Search for the cell housing the specified text and yield its (X, Y) center coordinate. 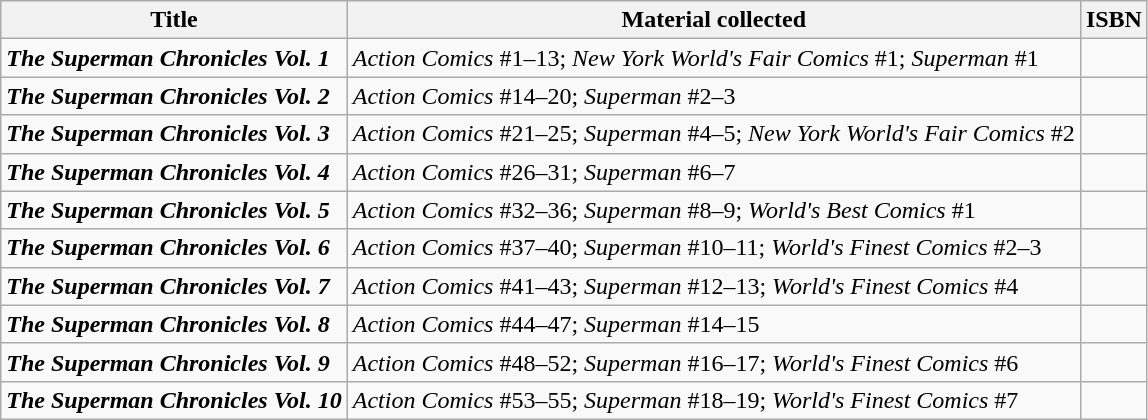
The Superman Chronicles Vol. 1 (174, 58)
Title (174, 20)
The Superman Chronicles Vol. 4 (174, 172)
The Superman Chronicles Vol. 2 (174, 96)
The Superman Chronicles Vol. 3 (174, 134)
The Superman Chronicles Vol. 6 (174, 248)
The Superman Chronicles Vol. 9 (174, 362)
The Superman Chronicles Vol. 5 (174, 210)
Action Comics #26–31; Superman #6–7 (714, 172)
The Superman Chronicles Vol. 8 (174, 324)
Action Comics #37–40; Superman #10–11; World's Finest Comics #2–3 (714, 248)
Action Comics #48–52; Superman #16–17; World's Finest Comics #6 (714, 362)
Action Comics #41–43; Superman #12–13; World's Finest Comics #4 (714, 286)
The Superman Chronicles Vol. 10 (174, 400)
Material collected (714, 20)
Action Comics #44–47; Superman #14–15 (714, 324)
Action Comics #1–13; New York World's Fair Comics #1; Superman #1 (714, 58)
ISBN (1114, 20)
Action Comics #32–36; Superman #8–9; World's Best Comics #1 (714, 210)
The Superman Chronicles Vol. 7 (174, 286)
Action Comics #14–20; Superman #2–3 (714, 96)
Action Comics #53–55; Superman #18–19; World's Finest Comics #7 (714, 400)
Action Comics #21–25; Superman #4–5; New York World's Fair Comics #2 (714, 134)
